Output the (x, y) coordinate of the center of the cell containing the given text.  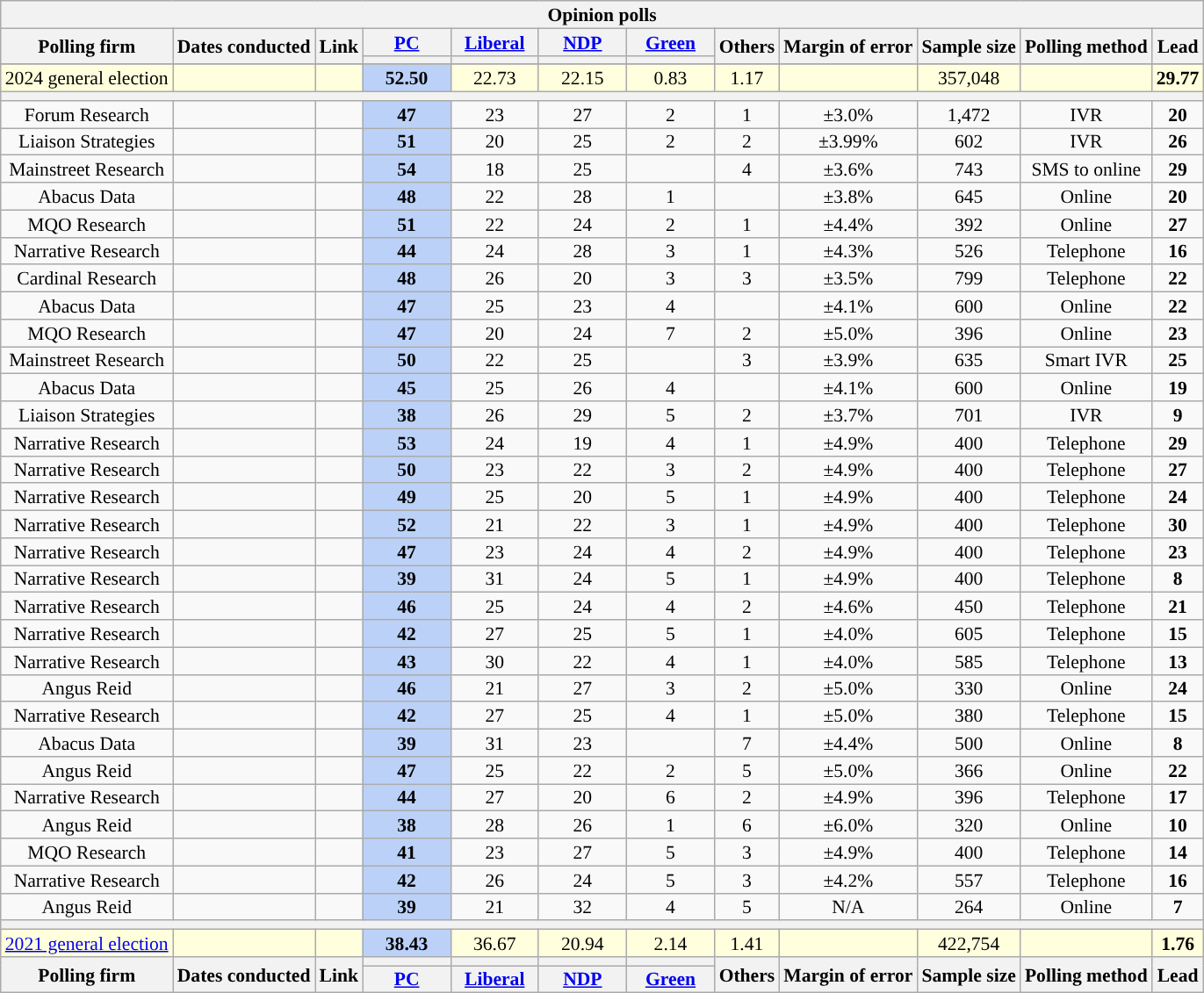
54 (407, 169)
422,754 (968, 943)
557 (968, 880)
±4.2% (848, 880)
2024 general election (87, 79)
±3.7% (848, 414)
366 (968, 771)
380 (968, 716)
Opinion polls (602, 14)
392 (968, 223)
20.94 (582, 943)
52 (407, 525)
1.17 (747, 79)
±4.3% (848, 251)
Forum Research (87, 114)
450 (968, 606)
±6.0% (848, 825)
605 (968, 634)
2.14 (670, 943)
45 (407, 388)
53 (407, 443)
1.41 (747, 943)
52.50 (407, 79)
320 (968, 825)
±3.9% (848, 360)
38.43 (407, 943)
0.83 (670, 79)
±4.6% (848, 606)
36.67 (494, 943)
10 (1179, 825)
29.77 (1179, 79)
17 (1179, 797)
18 (494, 169)
526 (968, 251)
±3.8% (848, 197)
±3.99% (848, 142)
14 (1179, 852)
743 (968, 169)
Smart IVR (1086, 360)
49 (407, 497)
9 (1179, 414)
330 (968, 688)
±3.0% (848, 114)
Cardinal Research (87, 279)
701 (968, 414)
1,472 (968, 114)
±3.6% (848, 169)
41 (407, 852)
13 (1179, 660)
585 (968, 660)
32 (582, 906)
602 (968, 142)
799 (968, 279)
2021 general election (87, 943)
645 (968, 197)
22.15 (582, 79)
±3.5% (848, 279)
264 (968, 906)
22.73 (494, 79)
1.76 (1179, 943)
43 (407, 660)
357,048 (968, 79)
500 (968, 743)
N/A (848, 906)
635 (968, 360)
SMS to online (1086, 169)
